Search for the cell housing the specified text and yield its [X, Y] center coordinate. 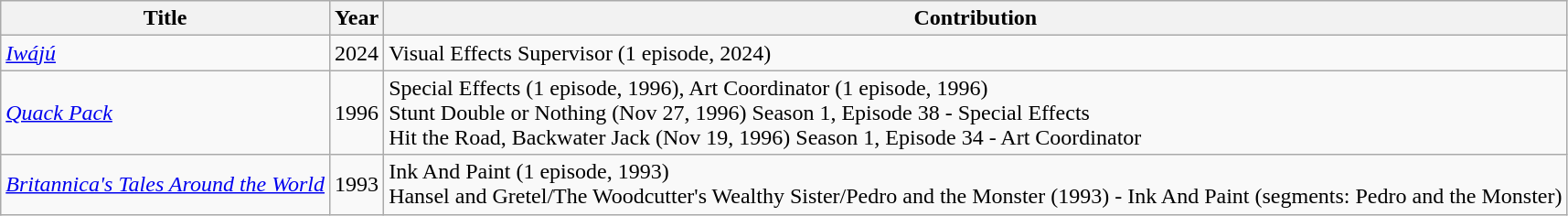
Visual Effects Supervisor (1 episode, 2024) [976, 53]
Quack Pack [165, 113]
Title [165, 18]
1996 [357, 113]
Contribution [976, 18]
Iwájú [165, 53]
Year [357, 18]
2024 [357, 53]
1993 [357, 185]
Britannica's Tales Around the World [165, 185]
